For the text-containing cell, return its midpoint in (x, y) coordinate format. 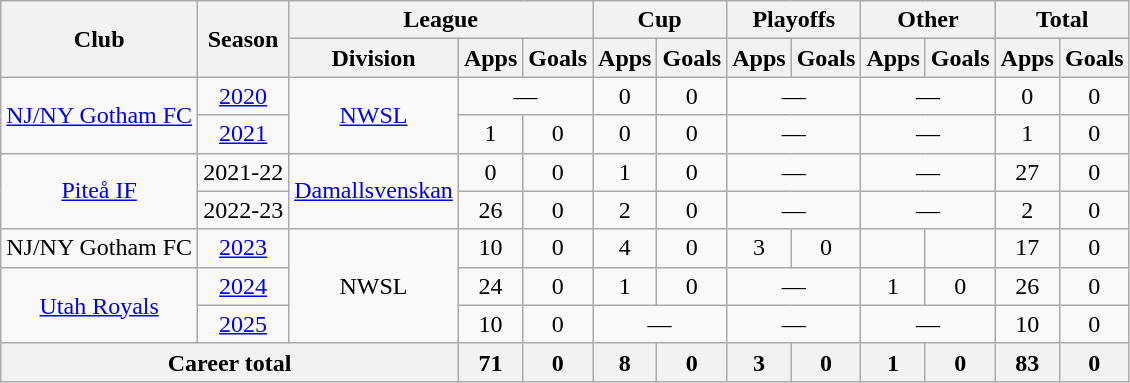
2021 (244, 134)
8 (625, 362)
Season (244, 39)
2024 (244, 286)
League (441, 20)
Total (1062, 20)
2022-23 (244, 210)
2023 (244, 248)
24 (490, 286)
Career total (230, 362)
17 (1027, 248)
2021-22 (244, 172)
Cup (660, 20)
71 (490, 362)
Other (928, 20)
27 (1027, 172)
2025 (244, 324)
4 (625, 248)
Damallsvenskan (374, 191)
Utah Royals (100, 305)
Club (100, 39)
Playoffs (794, 20)
Piteå IF (100, 191)
83 (1027, 362)
2020 (244, 96)
Division (374, 58)
